Detect which cell encompasses the target text, then output its (x, y) center coordinate. 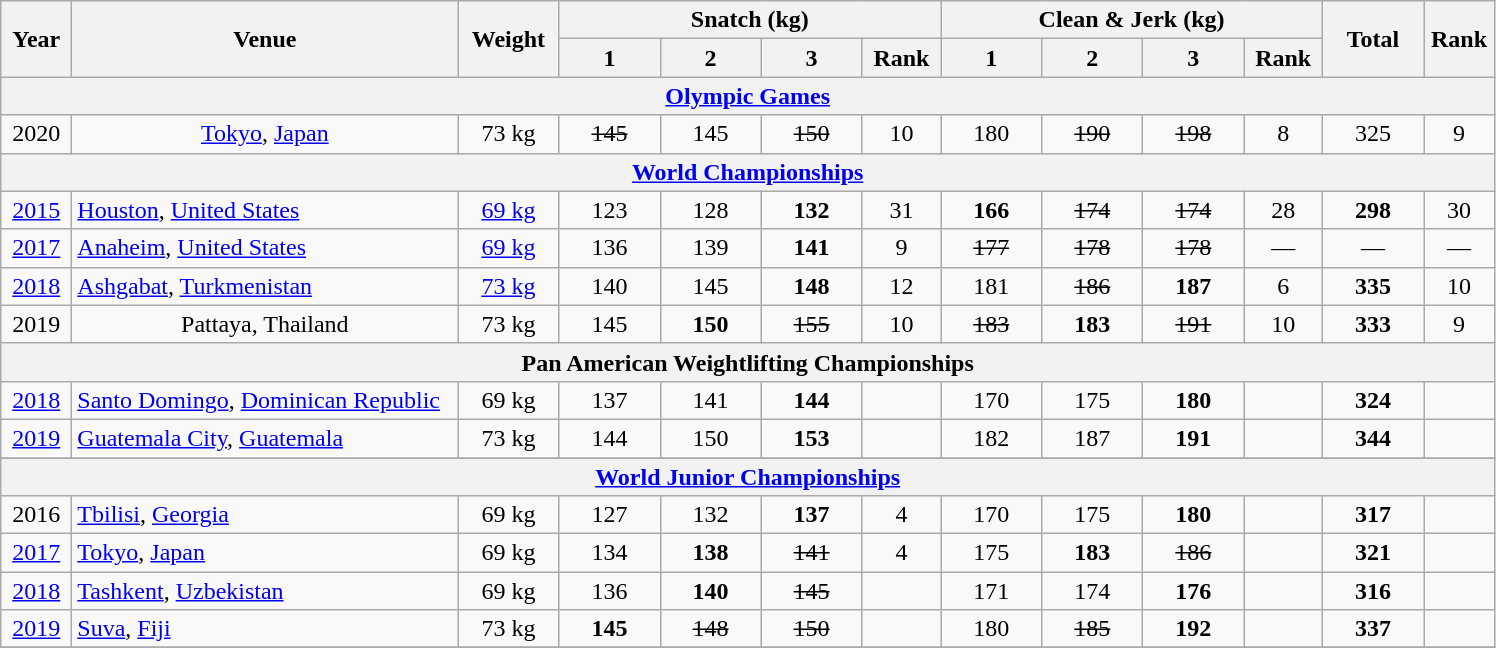
344 (1372, 438)
181 (992, 286)
324 (1372, 400)
317 (1372, 515)
337 (1372, 629)
Anaheim, United States (265, 248)
177 (992, 248)
Weight (508, 39)
Pattaya, Thailand (265, 324)
2016 (36, 515)
Guatemala City, Guatemala (265, 438)
321 (1372, 553)
155 (812, 324)
Snatch (kg) (750, 20)
World Championships (748, 172)
335 (1372, 286)
31 (902, 210)
2015 (36, 210)
6 (1284, 286)
316 (1372, 591)
Olympic Games (748, 96)
Houston, United States (265, 210)
171 (992, 591)
30 (1460, 210)
190 (1092, 134)
Ashgabat, Turkmenistan (265, 286)
182 (992, 438)
192 (1194, 629)
198 (1194, 134)
Tashkent, Uzbekistan (265, 591)
Year (36, 39)
Clean & Jerk (kg) (1132, 20)
Pan American Weightlifting Championships (748, 362)
134 (610, 553)
166 (992, 210)
Suva, Fiji (265, 629)
185 (1092, 629)
Total (1372, 39)
325 (1372, 134)
Santo Domingo, Dominican Republic (265, 400)
127 (610, 515)
World Junior Championships (748, 477)
333 (1372, 324)
2020 (36, 134)
8 (1284, 134)
128 (710, 210)
123 (610, 210)
176 (1194, 591)
12 (902, 286)
139 (710, 248)
Tbilisi, Georgia (265, 515)
Venue (265, 39)
28 (1284, 210)
138 (710, 553)
298 (1372, 210)
153 (812, 438)
